Locate the cell with the specified text and output its [X, Y] center coordinate. 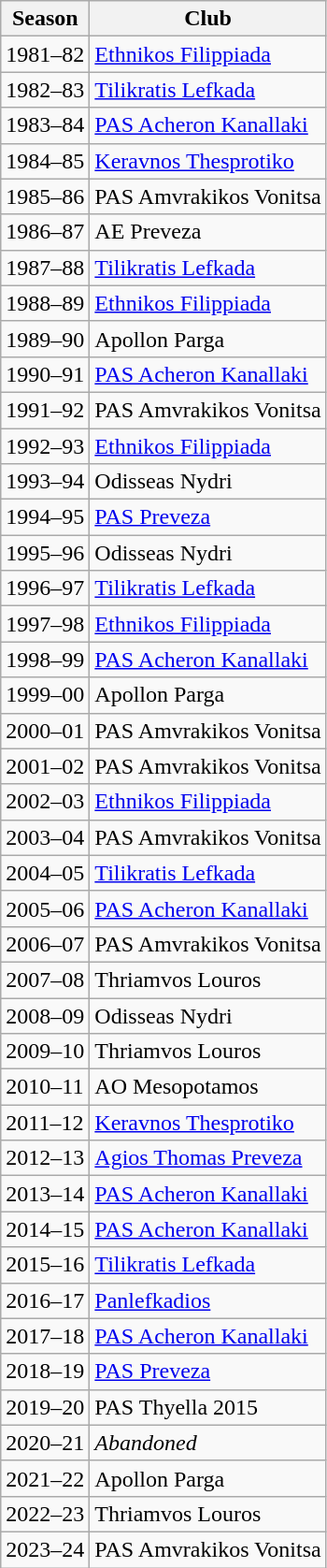
1994–95 [45, 517]
Agios Thomas Preveza [207, 1158]
2008–09 [45, 1015]
2004–05 [45, 873]
1983–84 [45, 125]
1993–94 [45, 482]
2017–18 [45, 1336]
2009–10 [45, 1052]
1984–85 [45, 161]
2014–15 [45, 1229]
PAS Thyella 2015 [207, 1407]
AO Mesopotamos [207, 1087]
2015–16 [45, 1265]
2018–19 [45, 1372]
1987–88 [45, 268]
2012–13 [45, 1158]
1981–82 [45, 54]
2006–07 [45, 944]
AE Preveza [207, 232]
2011–12 [45, 1123]
2007–08 [45, 980]
2019–20 [45, 1407]
1999–00 [45, 695]
2022–23 [45, 1514]
2016–17 [45, 1300]
2000–01 [45, 731]
Abandoned [207, 1443]
1990–91 [45, 374]
2021–22 [45, 1478]
2023–24 [45, 1549]
1989–90 [45, 339]
1995–96 [45, 553]
1985–86 [45, 196]
2002–03 [45, 802]
2005–06 [45, 908]
2020–21 [45, 1443]
1982–83 [45, 90]
1992–93 [45, 446]
Club [207, 19]
Season [45, 19]
1988–89 [45, 303]
1996–97 [45, 588]
1997–98 [45, 624]
2013–14 [45, 1194]
2001–02 [45, 766]
1986–87 [45, 232]
1991–92 [45, 410]
1998–99 [45, 660]
2010–11 [45, 1087]
2003–04 [45, 837]
Panlefkadios [207, 1300]
